Capture the cell that displays the provided text and extract its (x, y) central coordinate. 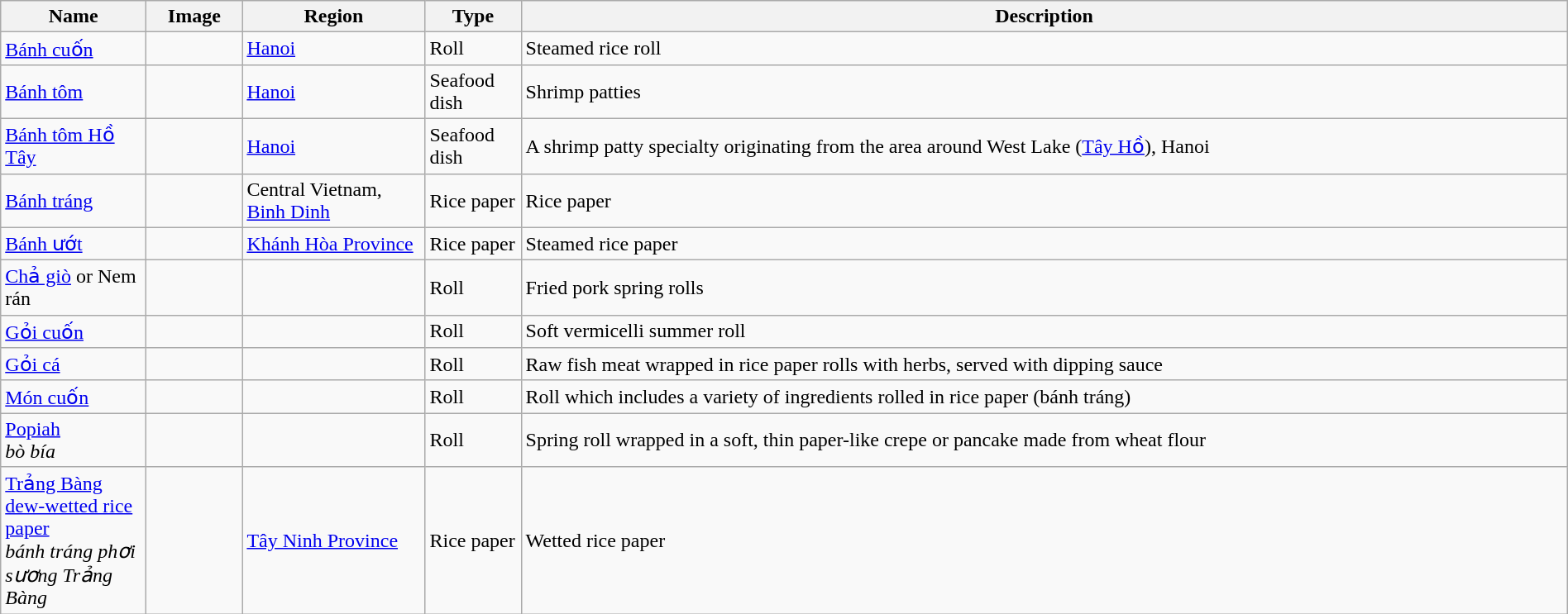
Region (334, 17)
Soft vermicelli summer roll (1044, 331)
Steamed rice paper (1044, 244)
Raw fish meat wrapped in rice paper rolls with herbs, served with dipping sauce (1044, 364)
Khánh Hòa Province (334, 244)
Image (194, 17)
A shrimp patty specialty originating from the area around West Lake (Tây Hồ), Hanoi (1044, 145)
Bánh cuốn (74, 49)
Description (1044, 17)
Bánh ướt (74, 244)
Type (473, 17)
Trảng Bàng dew-wetted rice paperbánh tráng phơi sương Trảng Bàng (74, 540)
Chả giò or Nem rán (74, 288)
Shrimp patties (1044, 91)
Name (74, 17)
Roll which includes a variety of ingredients rolled in rice paper (bánh tráng) (1044, 397)
Món cuốn (74, 397)
Spring roll wrapped in a soft, thin paper-like crepe or pancake made from wheat flour (1044, 440)
Tây Ninh Province (334, 540)
Popiahbò bía (74, 440)
Steamed rice roll (1044, 49)
Gỏi cuốn (74, 331)
Fried pork spring rolls (1044, 288)
Wetted rice paper (1044, 540)
Gỏi cá (74, 364)
Bánh tôm Hồ Tây (74, 145)
Bánh tôm (74, 91)
Central Vietnam, Binh Dinh (334, 200)
Bánh tráng (74, 200)
